Output the (X, Y) coordinate of the center of the cell containing the given text.  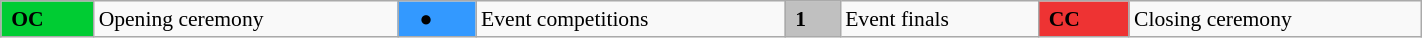
Event finals (939, 19)
Closing ceremony (1275, 19)
Event competitions (630, 19)
● (437, 19)
Opening ceremony (246, 19)
OC (48, 19)
1 (812, 19)
CC (1084, 19)
